Capture the cell that displays the provided text and extract its (x, y) central coordinate. 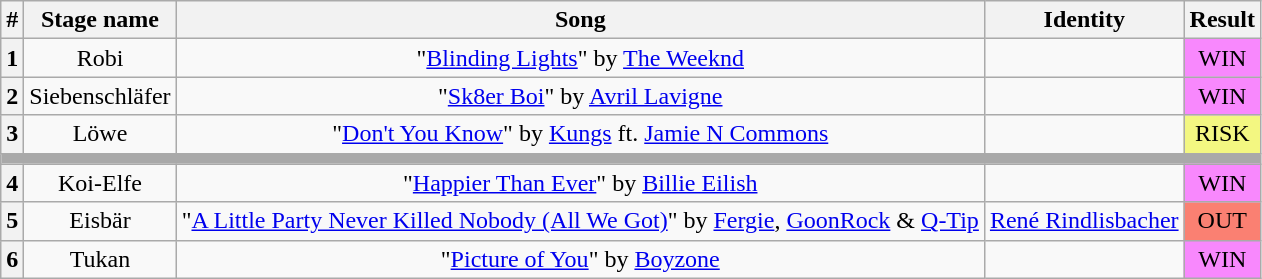
Eisbär (100, 221)
3 (12, 134)
Result (1222, 20)
René Rindlisbacher (1084, 221)
2 (12, 96)
Löwe (100, 134)
"Happier Than Ever" by Billie Eilish (580, 183)
"A Little Party Never Killed Nobody (All We Got)" by Fergie, GoonRock & Q-Tip (580, 221)
"Don't You Know" by Kungs ft. Jamie N Commons (580, 134)
1 (12, 58)
6 (12, 259)
"Picture of You" by Boyzone (580, 259)
OUT (1222, 221)
5 (12, 221)
RISK (1222, 134)
# (12, 20)
"Sk8er Boi" by Avril Lavigne (580, 96)
Siebenschläfer (100, 96)
"Blinding Lights" by The Weeknd (580, 58)
4 (12, 183)
Koi-Elfe (100, 183)
Song (580, 20)
Identity (1084, 20)
Robi (100, 58)
Tukan (100, 259)
Stage name (100, 20)
